Scan for the cell matching the given text and deliver its [X, Y] coordinate at center. 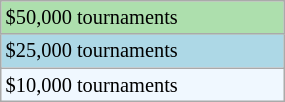
$10,000 tournaments [142, 85]
$50,000 tournaments [142, 17]
$25,000 tournaments [142, 51]
